Determine the [X, Y] coordinate at the center of the cell enclosing the given text.  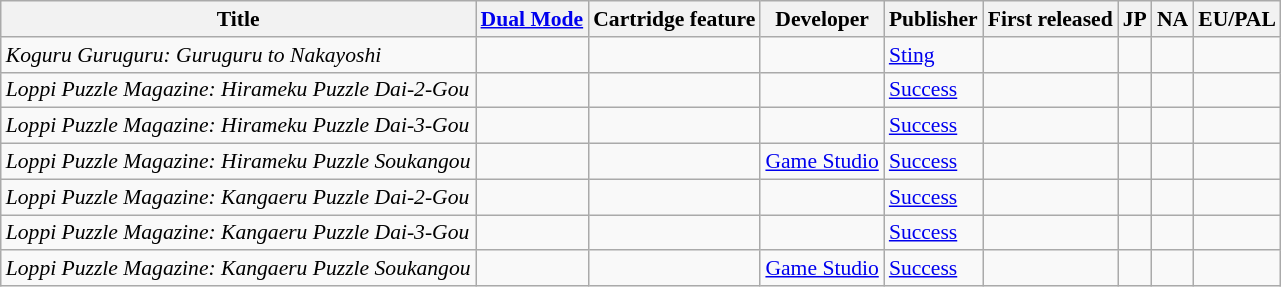
Loppi Puzzle Magazine: Kangaeru Puzzle Dai-3-Gou [238, 233]
Loppi Puzzle Magazine: Kangaeru Puzzle Dai-2-Gou [238, 197]
Cartridge feature [674, 19]
Publisher [934, 19]
Developer [822, 19]
NA [1172, 19]
First released [1050, 19]
Sting [934, 55]
Loppi Puzzle Magazine: Hirameku Puzzle Dai-3-Gou [238, 126]
Loppi Puzzle Magazine: Hirameku Puzzle Soukangou [238, 162]
Loppi Puzzle Magazine: Kangaeru Puzzle Soukangou [238, 269]
Title [238, 19]
Dual Mode [532, 19]
Loppi Puzzle Magazine: Hirameku Puzzle Dai-2-Gou [238, 90]
EU/PAL [1237, 19]
JP [1135, 19]
Koguru Guruguru: Guruguru to Nakayoshi [238, 55]
